Return [x, y] of the center of cell containing provided text 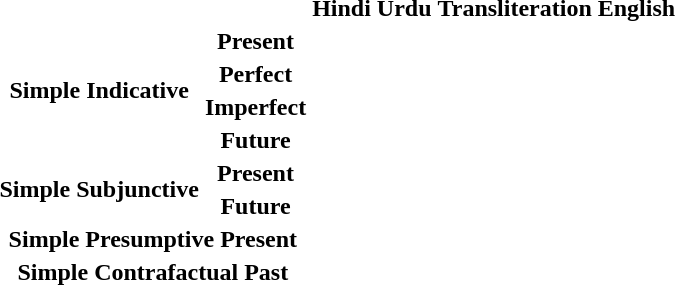
Perfect [255, 74]
Imperfect [255, 107]
